Capture the cell that displays the provided text and extract its [X, Y] central coordinate. 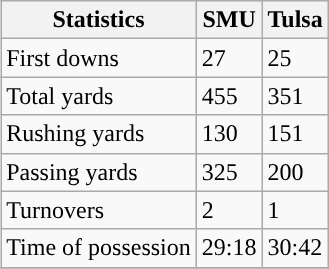
30:42 [295, 248]
First downs [99, 58]
1 [295, 210]
Time of possession [99, 248]
27 [229, 58]
455 [229, 96]
200 [295, 172]
29:18 [229, 248]
130 [229, 134]
2 [229, 210]
325 [229, 172]
25 [295, 58]
Turnovers [99, 210]
Rushing yards [99, 134]
351 [295, 96]
Tulsa [295, 20]
151 [295, 134]
Total yards [99, 96]
SMU [229, 20]
Statistics [99, 20]
Passing yards [99, 172]
